Locate the cell with the specified text and output its [x, y] center coordinate. 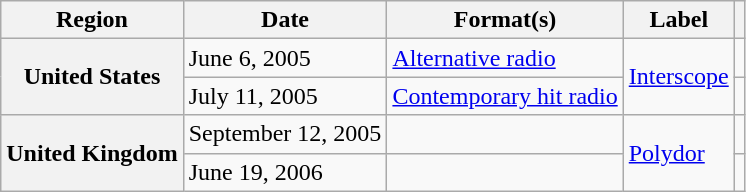
Label [678, 20]
Contemporary hit radio [505, 96]
June 19, 2006 [285, 172]
September 12, 2005 [285, 134]
United States [92, 77]
Format(s) [505, 20]
Region [92, 20]
Polydor [678, 153]
June 6, 2005 [285, 58]
United Kingdom [92, 153]
July 11, 2005 [285, 96]
Interscope [678, 77]
Alternative radio [505, 58]
Date [285, 20]
